Detect which cell encompasses the target text, then output its [x, y] center coordinate. 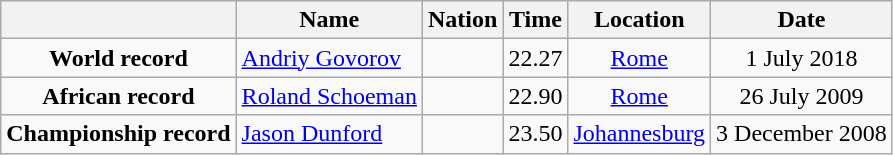
Name [329, 20]
Date [802, 20]
22.27 [536, 58]
26 July 2009 [802, 96]
Time [536, 20]
World record [118, 58]
1 July 2018 [802, 58]
Roland Schoeman [329, 96]
Andriy Govorov [329, 58]
22.90 [536, 96]
Jason Dunford [329, 134]
Championship record [118, 134]
3 December 2008 [802, 134]
Nation [462, 20]
African record [118, 96]
Location [640, 20]
23.50 [536, 134]
Johannesburg [640, 134]
